Provide the [x, y] coordinate of the cell's center where the given text is located.  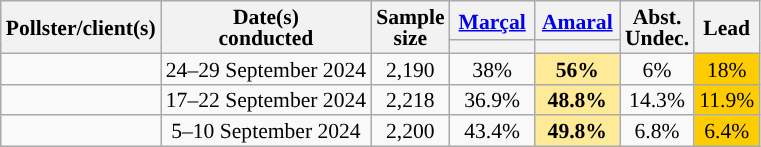
11.9% [726, 100]
Samplesize [410, 27]
2,218 [410, 100]
36.9% [492, 100]
17–22 September 2024 [266, 100]
Abst.Undec. [657, 27]
2,200 [410, 132]
Pollster/client(s) [81, 27]
24–29 September 2024 [266, 68]
48.8% [578, 100]
6.4% [726, 132]
Lead [726, 27]
49.8% [578, 132]
6.8% [657, 132]
2,190 [410, 68]
18% [726, 68]
Amaral [578, 20]
Date(s)conducted [266, 27]
Marçal [492, 20]
5–10 September 2024 [266, 132]
14.3% [657, 100]
6% [657, 68]
56% [578, 68]
43.4% [492, 132]
38% [492, 68]
